Detect which cell encompasses the target text, then output its [X, Y] center coordinate. 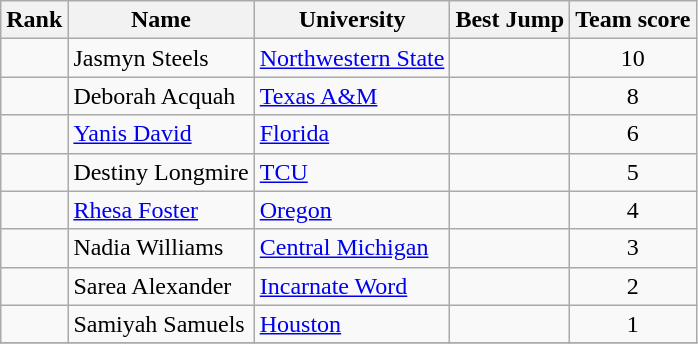
Sarea Alexander [161, 286]
Rhesa Foster [161, 210]
Houston [352, 324]
Best Jump [510, 20]
TCU [352, 172]
4 [633, 210]
Yanis David [161, 134]
University [352, 20]
6 [633, 134]
Northwestern State [352, 58]
10 [633, 58]
Oregon [352, 210]
Destiny Longmire [161, 172]
2 [633, 286]
Samiyah Samuels [161, 324]
Florida [352, 134]
Deborah Acquah [161, 96]
3 [633, 248]
Name [161, 20]
Texas A&M [352, 96]
Central Michigan [352, 248]
Team score [633, 20]
Jasmyn Steels [161, 58]
1 [633, 324]
Nadia Williams [161, 248]
Rank [34, 20]
8 [633, 96]
5 [633, 172]
Incarnate Word [352, 286]
